Scan for the cell matching the given text and deliver its [x, y] coordinate at center. 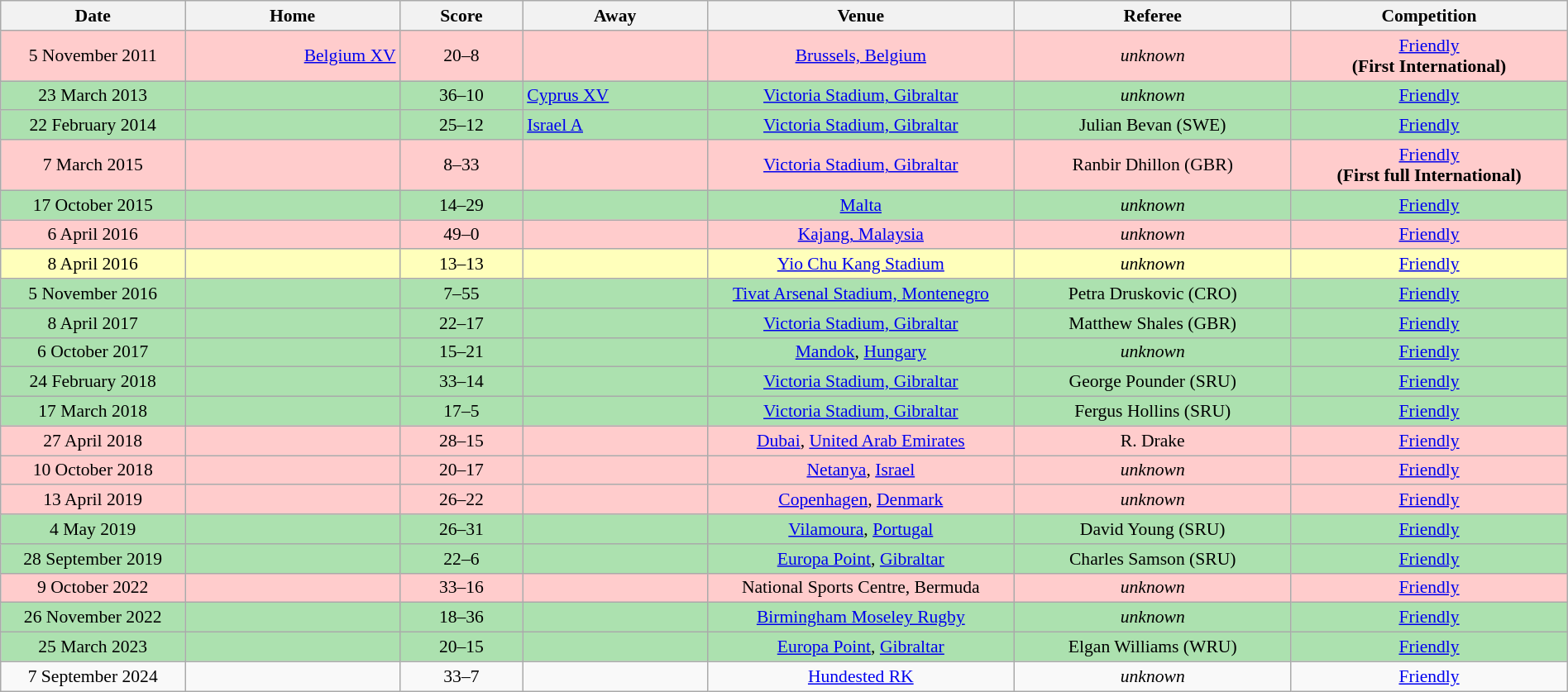
22–17 [461, 323]
National Sports Centre, Bermuda [860, 588]
25–12 [461, 126]
28–15 [461, 441]
20–17 [461, 470]
Kajang, Malaysia [860, 235]
22–6 [461, 559]
Birmingham Moseley Rugby [860, 618]
24 February 2018 [93, 382]
Yio Chu Kang Stadium [860, 265]
4 May 2019 [93, 529]
Fergus Hollins (SRU) [1153, 412]
Brussels, Belgium [860, 56]
7 March 2015 [93, 165]
6 April 2016 [93, 235]
Petra Druskovic (CRO) [1153, 294]
Matthew Shales (GBR) [1153, 323]
26 November 2022 [93, 618]
14–29 [461, 205]
Home [293, 16]
7 September 2024 [93, 676]
18–36 [461, 618]
28 September 2019 [93, 559]
5 November 2016 [93, 294]
Charles Samson (SRU) [1153, 559]
10 October 2018 [93, 470]
26–22 [461, 500]
33–14 [461, 382]
Malta [860, 205]
Vilamoura, Portugal [860, 529]
8 April 2016 [93, 265]
9 October 2022 [93, 588]
Cyprus XV [615, 96]
17 October 2015 [93, 205]
Mandok, Hungary [860, 352]
Elgan Williams (WRU) [1153, 647]
R. Drake [1153, 441]
Competition [1429, 16]
Score [461, 16]
13 April 2019 [93, 500]
22 February 2014 [93, 126]
Israel A [615, 126]
Netanya, Israel [860, 470]
17–5 [461, 412]
49–0 [461, 235]
Date [93, 16]
Friendly(First International) [1429, 56]
6 October 2017 [93, 352]
Tivat Arsenal Stadium, Montenegro [860, 294]
20–8 [461, 56]
Ranbir Dhillon (GBR) [1153, 165]
Hundested RK [860, 676]
7–55 [461, 294]
Belgium XV [293, 56]
23 March 2013 [93, 96]
David Young (SRU) [1153, 529]
Copenhagen, Denmark [860, 500]
26–31 [461, 529]
33–7 [461, 676]
George Pounder (SRU) [1153, 382]
27 April 2018 [93, 441]
13–13 [461, 265]
Referee [1153, 16]
17 March 2018 [93, 412]
8 April 2017 [93, 323]
36–10 [461, 96]
20–15 [461, 647]
15–21 [461, 352]
Friendly(First full International) [1429, 165]
Dubai, United Arab Emirates [860, 441]
Julian Bevan (SWE) [1153, 126]
25 March 2023 [93, 647]
5 November 2011 [93, 56]
8–33 [461, 165]
Venue [860, 16]
33–16 [461, 588]
Away [615, 16]
